From the cell containing the given text, extract its center point as (X, Y) coordinate. 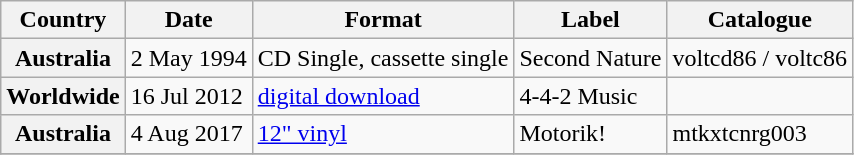
CD Single, cassette single (383, 58)
4-4-2 Music (590, 96)
Date (188, 20)
12" vinyl (383, 134)
Format (383, 20)
Motorik! (590, 134)
16 Jul 2012 (188, 96)
2 May 1994 (188, 58)
Country (63, 20)
Label (590, 20)
Worldwide (63, 96)
4 Aug 2017 (188, 134)
voltcd86 / voltc86 (760, 58)
mtkxtcnrg003 (760, 134)
Second Nature (590, 58)
Catalogue (760, 20)
digital download (383, 96)
